For the text-containing cell, return its midpoint in (x, y) coordinate format. 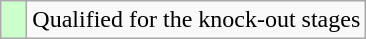
Qualified for the knock-out stages (196, 20)
